Determine the (x, y) coordinate at the center of the cell enclosing the given text.  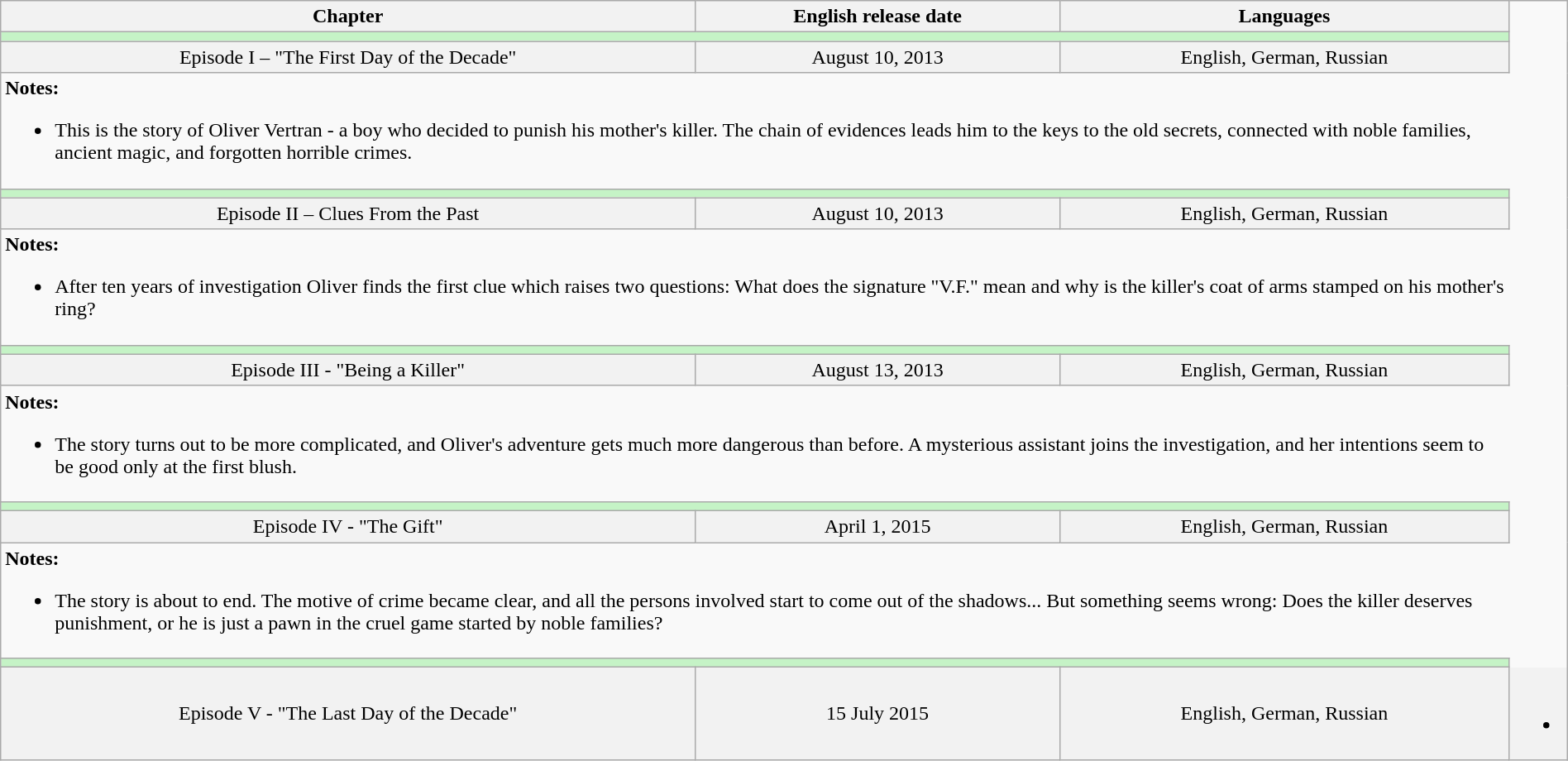
15 July 2015 (878, 714)
Episode V - "The Last Day of the Decade" (348, 714)
Episode I – "The First Day of the Decade" (348, 57)
English release date (878, 17)
Episode IV - "The Gift" (348, 526)
Chapter (348, 17)
Episode III - "Being a Killer" (348, 370)
Languages (1284, 17)
August 13, 2013 (878, 370)
Episode II – Clues From the Past (348, 213)
April 1, 2015 (878, 526)
